Detect which cell encompasses the target text, then output its (X, Y) center coordinate. 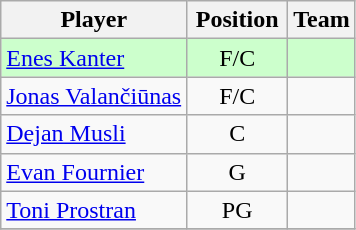
PG (238, 210)
Evan Fournier (94, 172)
Player (94, 20)
Dejan Musli (94, 134)
Toni Prostran (94, 210)
G (238, 172)
C (238, 134)
Jonas Valančiūnas (94, 96)
Team (322, 20)
Enes Kanter (94, 58)
Position (238, 20)
